Return the [X, Y] coordinate for the center point of the cell that contains the specified text.  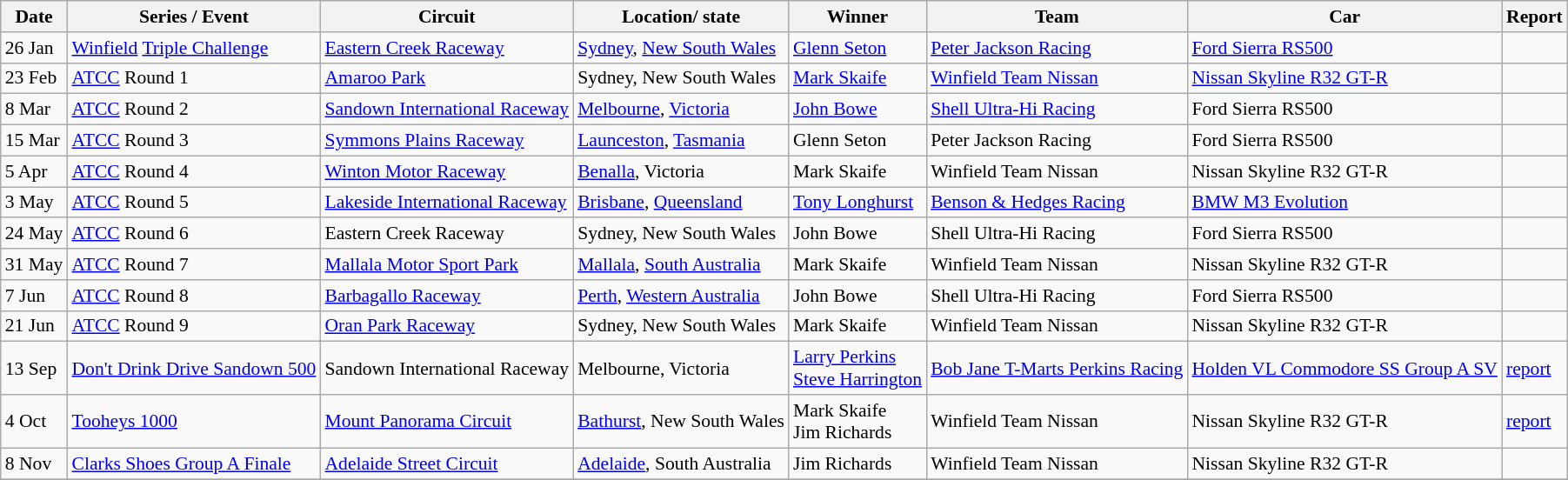
Mount Panorama Circuit [447, 421]
31 May [35, 264]
ATCC Round 3 [193, 141]
Winton Motor Raceway [447, 171]
ATCC Round 9 [193, 326]
26 Jan [35, 48]
8 Mar [35, 110]
Tooheys 1000 [193, 421]
Mallala Motor Sport Park [447, 264]
Jim Richards [857, 463]
Mallala, South Australia [681, 264]
Report [1534, 17]
Location/ state [681, 17]
21 Jun [35, 326]
Winfield Triple Challenge [193, 48]
Brisbane, Queensland [681, 203]
Launceston, Tasmania [681, 141]
Amaroo Park [447, 78]
Series / Event [193, 17]
ATCC Round 1 [193, 78]
4 Oct [35, 421]
ATCC Round 4 [193, 171]
Circuit [447, 17]
15 Mar [35, 141]
ATCC Round 7 [193, 264]
Perth, Western Australia [681, 296]
Barbagallo Raceway [447, 296]
Clarks Shoes Group A Finale [193, 463]
Mark SkaifeJim Richards [857, 421]
Benson & Hedges Racing [1057, 203]
13 Sep [35, 369]
Holden VL Commodore SS Group A SV [1344, 369]
Benalla, Victoria [681, 171]
5 Apr [35, 171]
Car [1344, 17]
ATCC Round 2 [193, 110]
Date [35, 17]
ATCC Round 5 [193, 203]
Winner [857, 17]
24 May [35, 234]
Adelaide, South Australia [681, 463]
Don't Drink Drive Sandown 500 [193, 369]
Bob Jane T-Marts Perkins Racing [1057, 369]
ATCC Round 6 [193, 234]
BMW M3 Evolution [1344, 203]
Tony Longhurst [857, 203]
Adelaide Street Circuit [447, 463]
3 May [35, 203]
Bathurst, New South Wales [681, 421]
Oran Park Raceway [447, 326]
7 Jun [35, 296]
Larry PerkinsSteve Harrington [857, 369]
8 Nov [35, 463]
Team [1057, 17]
Symmons Plains Raceway [447, 141]
ATCC Round 8 [193, 296]
23 Feb [35, 78]
Lakeside International Raceway [447, 203]
